Locate the cell with the specified text and output its (x, y) center coordinate. 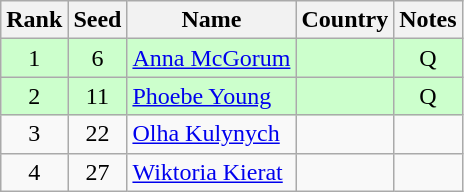
Rank (34, 20)
Name (212, 20)
11 (98, 96)
2 (34, 96)
Notes (428, 20)
3 (34, 134)
27 (98, 172)
Anna McGorum (212, 58)
Phoebe Young (212, 96)
6 (98, 58)
1 (34, 58)
Olha Kulynych (212, 134)
Country (345, 20)
4 (34, 172)
Wiktoria Kierat (212, 172)
22 (98, 134)
Seed (98, 20)
